Search for the cell housing the specified text and yield its [x, y] center coordinate. 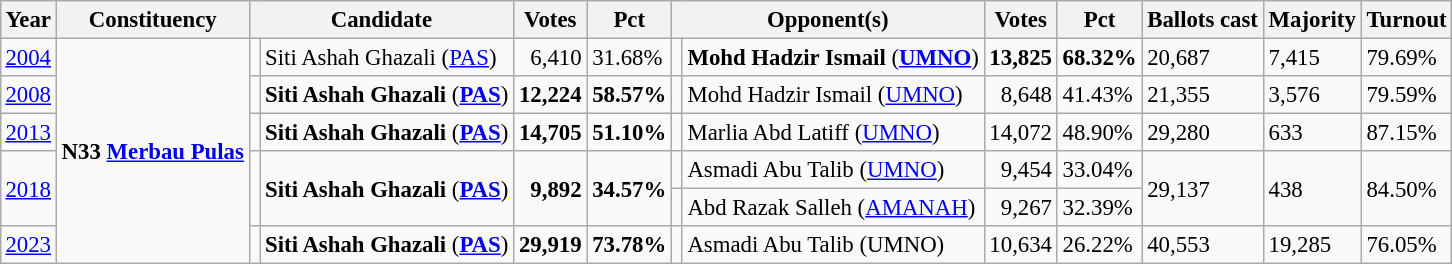
19,285 [1312, 245]
13,825 [1020, 57]
6,410 [550, 57]
2018 [28, 188]
34.57% [630, 188]
3,576 [1312, 95]
Marlia Abd Latiff (UMNO) [833, 133]
2008 [28, 95]
26.22% [1100, 245]
2004 [28, 57]
14,072 [1020, 133]
87.15% [1406, 133]
33.04% [1100, 170]
29,280 [1202, 133]
N33 Merbau Pulas [152, 151]
58.57% [630, 95]
21,355 [1202, 95]
68.32% [1100, 57]
Year [28, 20]
12,224 [550, 95]
20,687 [1202, 57]
7,415 [1312, 57]
2013 [28, 133]
29,919 [550, 245]
10,634 [1020, 245]
14,705 [550, 133]
79.69% [1406, 57]
41.43% [1100, 95]
9,454 [1020, 170]
8,648 [1020, 95]
31.68% [630, 57]
48.90% [1100, 133]
Opponent(s) [828, 20]
Abd Razak Salleh (AMANAH) [833, 208]
9,892 [550, 188]
Turnout [1406, 20]
79.59% [1406, 95]
73.78% [630, 245]
Majority [1312, 20]
2023 [28, 245]
51.10% [630, 133]
Constituency [152, 20]
40,553 [1202, 245]
633 [1312, 133]
84.50% [1406, 188]
76.05% [1406, 245]
32.39% [1100, 208]
438 [1312, 188]
29,137 [1202, 188]
Candidate [381, 20]
9,267 [1020, 208]
Ballots cast [1202, 20]
